For the text-containing cell, return its midpoint in (X, Y) coordinate format. 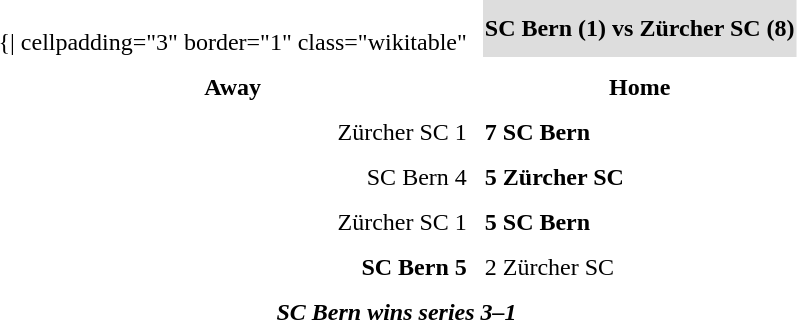
SC Bern (1) vs Zürcher SC (8) (640, 28)
7 SC Bern (640, 132)
Home (640, 87)
5 Zürcher SC (640, 177)
2 Zürcher SC (640, 267)
5 SC Bern (640, 222)
